Pinpoint the cell where the given text exists, returning its (X, Y) midpoint coordinate. 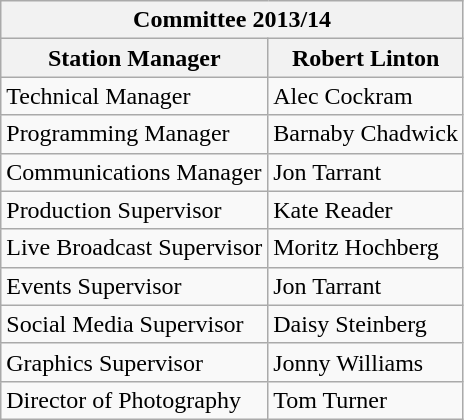
Events Supervisor (134, 286)
Communications Manager (134, 172)
Barnaby Chadwick (366, 134)
Tom Turner (366, 400)
Robert Linton (366, 58)
Live Broadcast Supervisor (134, 248)
Station Manager (134, 58)
Social Media Supervisor (134, 324)
Jonny Williams (366, 362)
Technical Manager (134, 96)
Programming Manager (134, 134)
Kate Reader (366, 210)
Graphics Supervisor (134, 362)
Daisy Steinberg (366, 324)
Committee 2013/14 (232, 20)
Moritz Hochberg (366, 248)
Alec Cockram (366, 96)
Production Supervisor (134, 210)
Director of Photography (134, 400)
